Search for the cell housing the specified text and yield its [x, y] center coordinate. 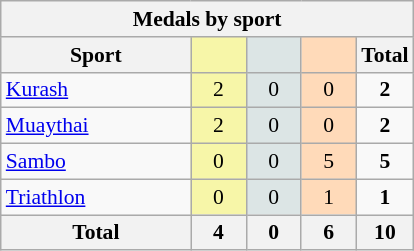
4 [218, 233]
Triathlon [96, 197]
Muaythai [96, 126]
Medals by sport [208, 19]
6 [328, 233]
Sambo [96, 162]
Sport [96, 55]
Kurash [96, 90]
10 [384, 233]
